Return the [x, y] coordinate for the center point of the cell that contains the specified text.  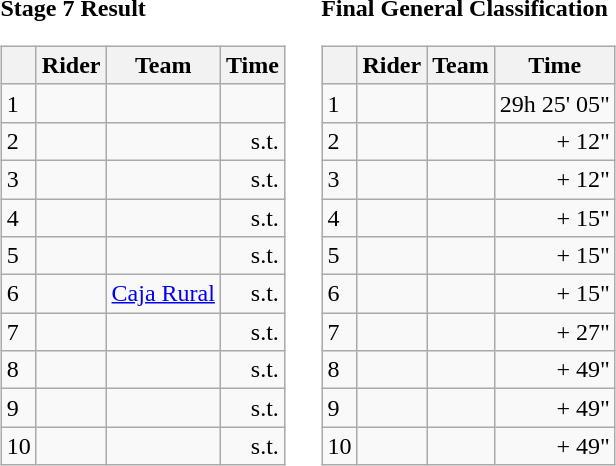
+ 27" [554, 332]
29h 25' 05" [554, 103]
Caja Rural [163, 294]
